Extract the [x, y] coordinate from the center of the cell holding the provided text.  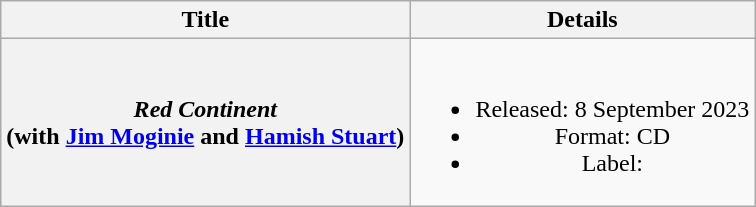
Details [582, 20]
Released: 8 September 2023Format: CDLabel: [582, 122]
Title [206, 20]
Red Continent (with Jim Moginie and Hamish Stuart) [206, 122]
